Search for the cell housing the specified text and yield its [X, Y] center coordinate. 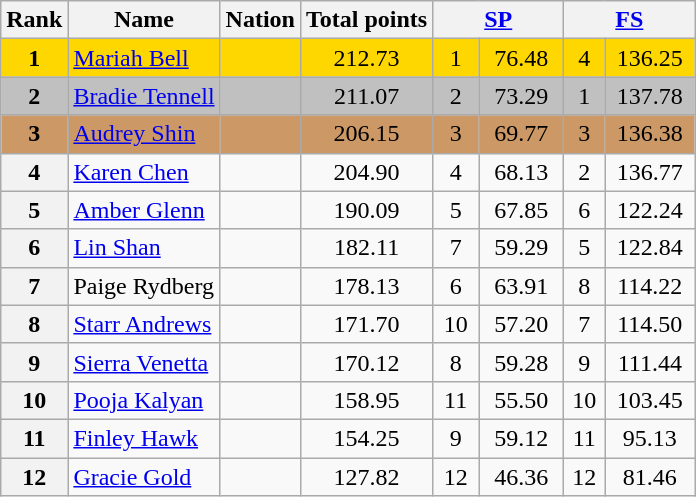
63.91 [522, 286]
59.12 [522, 438]
103.45 [650, 400]
76.48 [522, 58]
57.20 [522, 324]
171.70 [366, 324]
182.11 [366, 248]
67.85 [522, 210]
59.29 [522, 248]
81.46 [650, 477]
190.09 [366, 210]
Finley Hawk [144, 438]
206.15 [366, 134]
46.36 [522, 477]
137.78 [650, 96]
136.25 [650, 58]
Bradie Tennell [144, 96]
68.13 [522, 172]
136.77 [650, 172]
170.12 [366, 362]
127.82 [366, 477]
Total points [366, 20]
114.22 [650, 286]
Pooja Kalyan [144, 400]
Audrey Shin [144, 134]
Mariah Bell [144, 58]
Sierra Venetta [144, 362]
73.29 [522, 96]
212.73 [366, 58]
Karen Chen [144, 172]
69.77 [522, 134]
154.25 [366, 438]
Gracie Gold [144, 477]
Rank [34, 20]
114.50 [650, 324]
136.38 [650, 134]
158.95 [366, 400]
Nation [260, 20]
Starr Andrews [144, 324]
Paige Rydberg [144, 286]
SP [498, 20]
122.24 [650, 210]
204.90 [366, 172]
111.44 [650, 362]
59.28 [522, 362]
55.50 [522, 400]
122.84 [650, 248]
211.07 [366, 96]
Lin Shan [144, 248]
FS [630, 20]
178.13 [366, 286]
Name [144, 20]
Amber Glenn [144, 210]
95.13 [650, 438]
